For the text-containing cell, return its midpoint in (X, Y) coordinate format. 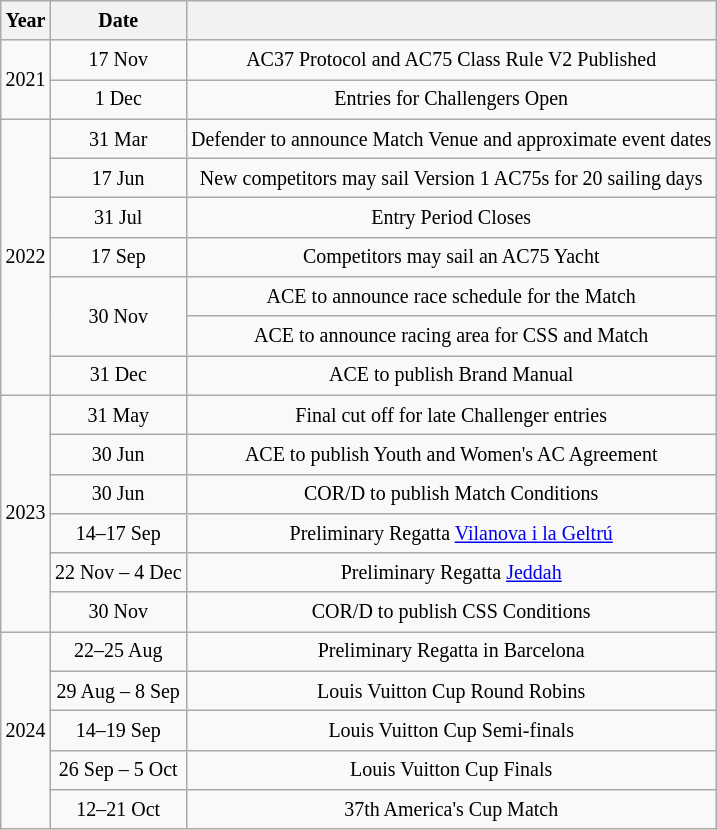
14–19 Sep (118, 730)
Louis Vuitton Cup Semi-finals (451, 730)
AC37 Protocol and AC75 Class Rule V2 Published (451, 60)
Louis Vuitton Cup Round Robins (451, 692)
17 Sep (118, 258)
31 Mar (118, 138)
COR/D to publish Match Conditions (451, 494)
New competitors may sail Version 1 AC75s for 20 sailing days (451, 178)
2024 (26, 730)
ACE to publish Brand Manual (451, 376)
Competitors may sail an AC75 Yacht (451, 258)
ACE to announce race schedule for the Match (451, 296)
Preliminary Regatta in Barcelona (451, 652)
Louis Vuitton Cup Finals (451, 770)
31 Dec (118, 376)
1 Dec (118, 100)
Entries for Challengers Open (451, 100)
Defender to announce Match Venue and approximate event dates (451, 138)
Preliminary Regatta Vilanova i la Geltrú (451, 534)
2021 (26, 80)
14–17 Sep (118, 534)
17 Nov (118, 60)
Entry Period Closes (451, 218)
2022 (26, 257)
22 Nov – 4 Dec (118, 572)
ACE to announce racing area for CSS and Match (451, 336)
Preliminary Regatta Jeddah (451, 572)
29 Aug – 8 Sep (118, 692)
ACE to publish Youth and Women's AC Agreement (451, 454)
Final cut off for late Challenger entries (451, 416)
17 Jun (118, 178)
37th America's Cup Match (451, 810)
26 Sep – 5 Oct (118, 770)
12–21 Oct (118, 810)
Date (118, 20)
Year (26, 20)
31 May (118, 416)
2023 (26, 514)
31 Jul (118, 218)
22–25 Aug (118, 652)
COR/D to publish CSS Conditions (451, 612)
